Detect which cell encompasses the target text, then output its (X, Y) center coordinate. 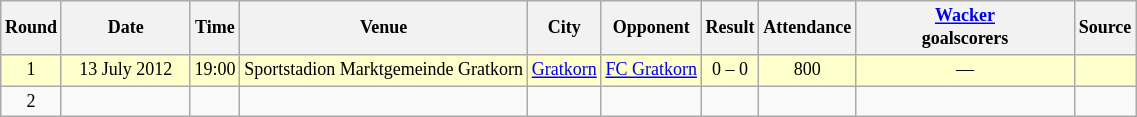
Venue (384, 28)
Gratkorn (564, 70)
Source (1104, 28)
Wackergoalscorers (966, 28)
2 (32, 102)
Round (32, 28)
FC Gratkorn (651, 70)
Date (126, 28)
City (564, 28)
800 (808, 70)
Opponent (651, 28)
13 July 2012 (126, 70)
— (966, 70)
Attendance (808, 28)
Time (215, 28)
1 (32, 70)
0 – 0 (730, 70)
19:00 (215, 70)
Result (730, 28)
Sportstadion Marktgemeinde Gratkorn (384, 70)
